Scan for the cell matching the given text and deliver its (x, y) coordinate at center. 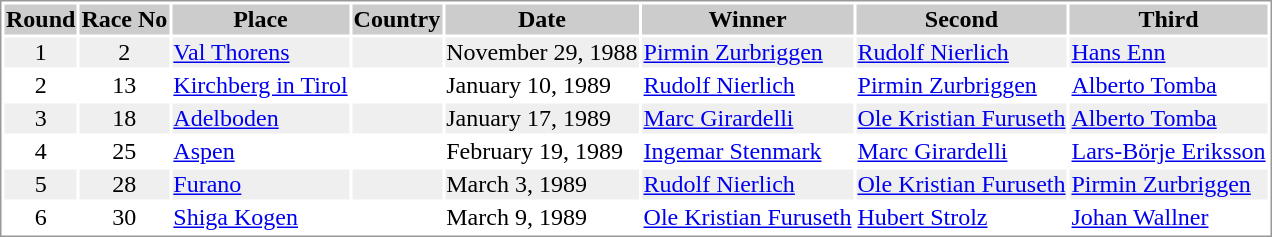
5 (40, 185)
25 (124, 151)
18 (124, 119)
6 (40, 217)
1 (40, 53)
January 10, 1989 (542, 85)
4 (40, 151)
28 (124, 185)
Ingemar Stenmark (748, 151)
Winner (748, 19)
January 17, 1989 (542, 119)
Val Thorens (260, 53)
Hubert Strolz (962, 217)
Third (1168, 19)
Hans Enn (1168, 53)
Country (397, 19)
Johan Wallner (1168, 217)
March 9, 1989 (542, 217)
Shiga Kogen (260, 217)
13 (124, 85)
Aspen (260, 151)
Lars-Börje Eriksson (1168, 151)
Date (542, 19)
March 3, 1989 (542, 185)
Second (962, 19)
November 29, 1988 (542, 53)
Furano (260, 185)
Adelboden (260, 119)
February 19, 1989 (542, 151)
30 (124, 217)
Round (40, 19)
Place (260, 19)
Kirchberg in Tirol (260, 85)
Race No (124, 19)
3 (40, 119)
